Provide the [X, Y] coordinate of the cell's center where the given text is located.  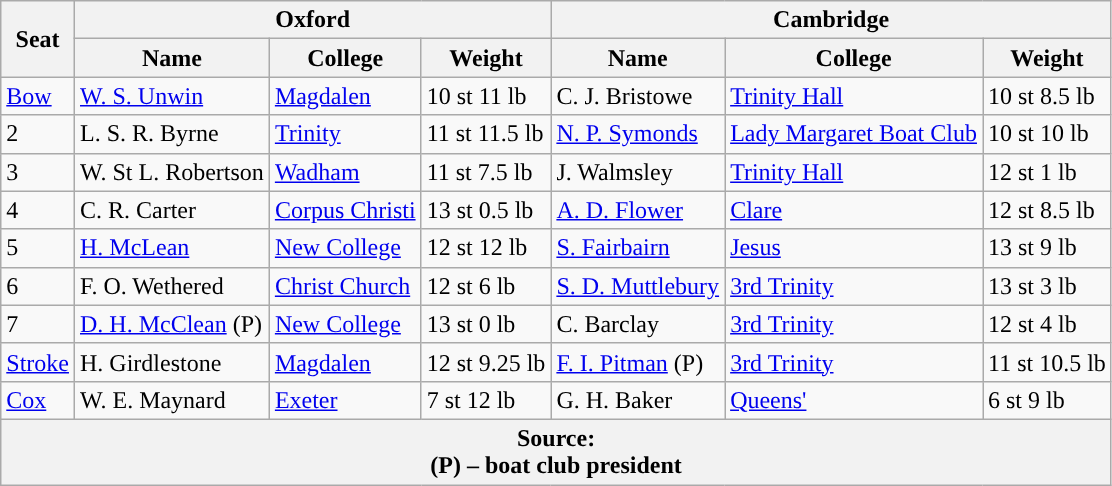
Seat [38, 39]
S. Fairbairn [638, 248]
4 [38, 210]
13 st 0.5 lb [486, 210]
Cox [38, 400]
W. St L. Robertson [172, 172]
10 st 8.5 lb [1046, 96]
Bow [38, 96]
13 st 9 lb [1046, 248]
6 [38, 286]
C. J. Bristowe [638, 96]
Oxford [312, 20]
Clare [854, 210]
7 st 12 lb [486, 400]
L. S. R. Byrne [172, 134]
2 [38, 134]
Source:(P) – boat club president [556, 452]
11 st 10.5 lb [1046, 362]
12 st 8.5 lb [1046, 210]
H. McLean [172, 248]
11 st 7.5 lb [486, 172]
7 [38, 324]
11 st 11.5 lb [486, 134]
C. Barclay [638, 324]
6 st 9 lb [1046, 400]
Lady Margaret Boat Club [854, 134]
12 st 1 lb [1046, 172]
12 st 9.25 lb [486, 362]
G. H. Baker [638, 400]
Cambridge [832, 20]
12 st 4 lb [1046, 324]
N. P. Symonds [638, 134]
5 [38, 248]
S. D. Muttlebury [638, 286]
Exeter [345, 400]
12 st 12 lb [486, 248]
Trinity [345, 134]
Christ Church [345, 286]
3 [38, 172]
W. S. Unwin [172, 96]
12 st 6 lb [486, 286]
Stroke [38, 362]
D. H. McClean (P) [172, 324]
Jesus [854, 248]
Queens' [854, 400]
13 st 3 lb [1046, 286]
F. O. Wethered [172, 286]
A. D. Flower [638, 210]
F. I. Pitman (P) [638, 362]
H. Girdlestone [172, 362]
Corpus Christi [345, 210]
Wadham [345, 172]
W. E. Maynard [172, 400]
J. Walmsley [638, 172]
10 st 10 lb [1046, 134]
13 st 0 lb [486, 324]
10 st 11 lb [486, 96]
C. R. Carter [172, 210]
